Return (X, Y) of the center of cell containing provided text 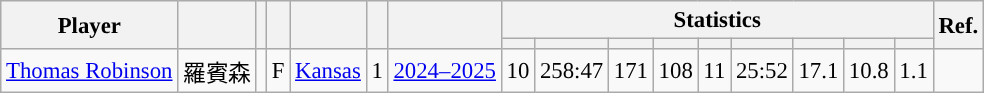
羅賓森 (217, 71)
F (278, 71)
Kansas (328, 71)
Ref. (958, 25)
2024–2025 (444, 71)
25:52 (762, 71)
108 (676, 71)
10 (518, 71)
Thomas Robinson (90, 71)
Statistics (717, 20)
258:47 (572, 71)
1 (377, 71)
11 (714, 71)
Player (90, 25)
1.1 (914, 71)
17.1 (818, 71)
10.8 (869, 71)
171 (632, 71)
